Search for the cell housing the specified text and yield its [X, Y] center coordinate. 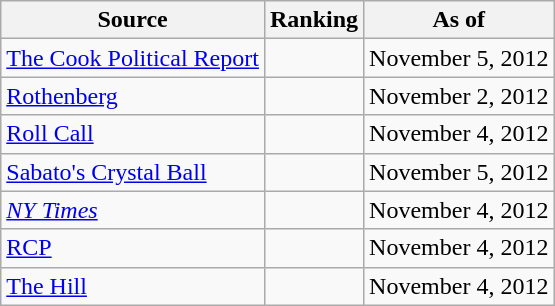
Source [133, 20]
Rothenberg [133, 96]
RCP [133, 248]
The Hill [133, 286]
Ranking [314, 20]
As of [459, 20]
Roll Call [133, 134]
Sabato's Crystal Ball [133, 172]
The Cook Political Report [133, 58]
November 2, 2012 [459, 96]
NY Times [133, 210]
